Detect which cell encompasses the target text, then output its (X, Y) center coordinate. 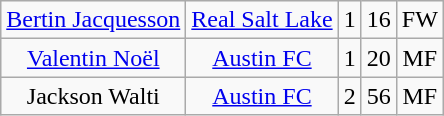
Valentin Noël (94, 58)
Bertin Jacquesson (94, 20)
Real Salt Lake (262, 20)
16 (378, 20)
FW (420, 20)
2 (350, 96)
56 (378, 96)
Jackson Walti (94, 96)
20 (378, 58)
